Scan for the cell matching the given text and deliver its [X, Y] coordinate at center. 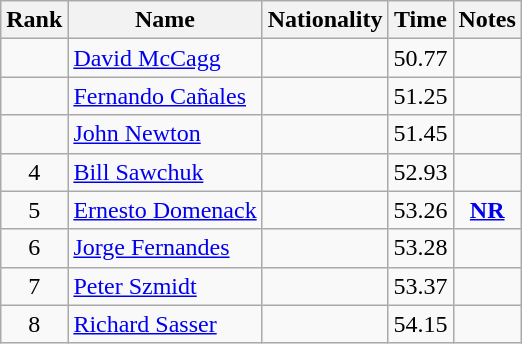
John Newton [165, 134]
53.28 [420, 248]
Fernando Cañales [165, 96]
53.26 [420, 210]
53.37 [420, 286]
54.15 [420, 324]
52.93 [420, 172]
6 [34, 248]
8 [34, 324]
Nationality [325, 20]
David McCagg [165, 58]
Rank [34, 20]
51.25 [420, 96]
Notes [487, 20]
Jorge Fernandes [165, 248]
7 [34, 286]
Peter Szmidt [165, 286]
Time [420, 20]
51.45 [420, 134]
50.77 [420, 58]
Richard Sasser [165, 324]
Name [165, 20]
5 [34, 210]
Bill Sawchuk [165, 172]
NR [487, 210]
Ernesto Domenack [165, 210]
4 [34, 172]
